Determine the [x, y] coordinate at the center of the cell enclosing the given text.  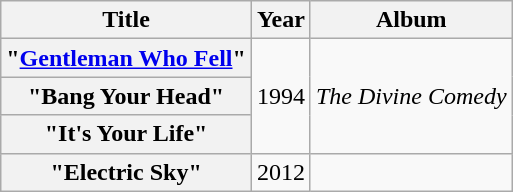
"Electric Sky" [126, 172]
"Gentleman Who Fell" [126, 58]
Title [126, 20]
"Bang Your Head" [126, 96]
Album [411, 20]
2012 [280, 172]
1994 [280, 96]
The Divine Comedy [411, 96]
"It's Your Life" [126, 134]
Year [280, 20]
